Return [X, Y] of the center of cell containing provided text 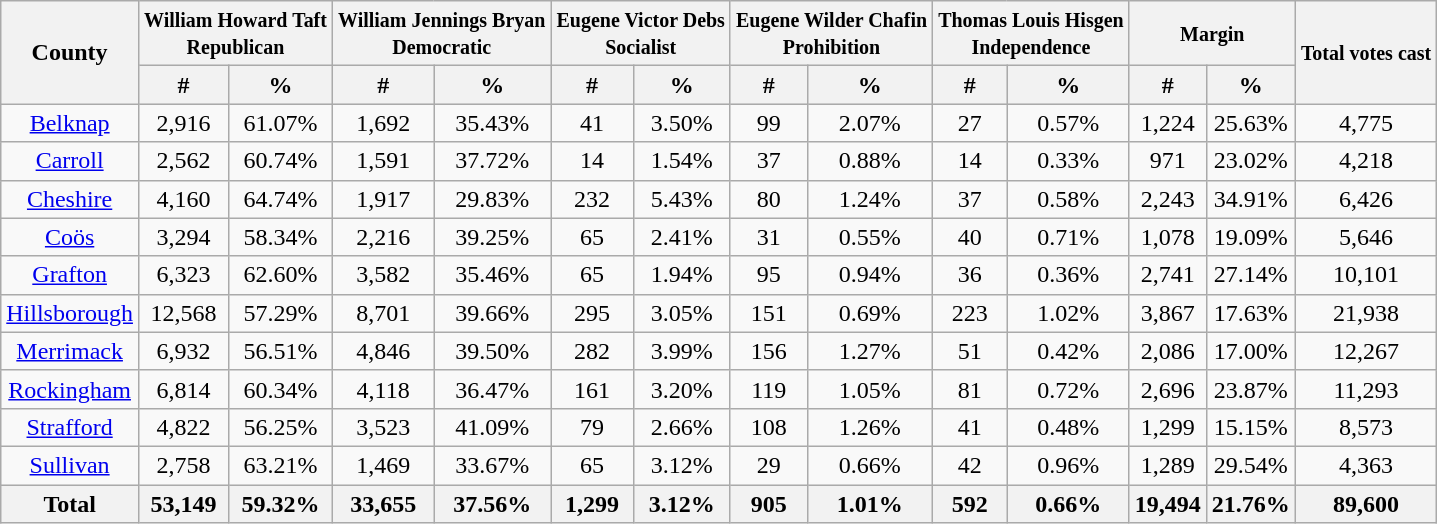
Strafford [70, 427]
29.54% [1250, 465]
33.67% [492, 465]
0.48% [1068, 427]
29.83% [492, 199]
11,293 [1366, 389]
4,363 [1366, 465]
5,646 [1366, 237]
592 [970, 503]
William Jennings BryanDemocratic [441, 34]
59.32% [280, 503]
295 [592, 313]
0.33% [1068, 161]
1.27% [870, 351]
Thomas Louis HisgenIndependence [1032, 34]
0.57% [1068, 123]
3,294 [183, 237]
1.94% [682, 275]
36.47% [492, 389]
37.56% [492, 503]
Belknap [70, 123]
2,696 [1168, 389]
35.43% [492, 123]
2,758 [183, 465]
3.20% [682, 389]
2.07% [870, 123]
8,701 [382, 313]
17.00% [1250, 351]
1.24% [870, 199]
4,775 [1366, 123]
Eugene Wilder ChafinProhibition [831, 34]
971 [1168, 161]
12,568 [183, 313]
29 [768, 465]
79 [592, 427]
1,078 [1168, 237]
21.76% [1250, 503]
2,916 [183, 123]
37.72% [492, 161]
99 [768, 123]
39.66% [492, 313]
4,118 [382, 389]
5.43% [682, 199]
2.66% [682, 427]
1,289 [1168, 465]
80 [768, 199]
2,243 [1168, 199]
0.58% [1068, 199]
23.02% [1250, 161]
56.51% [280, 351]
1,224 [1168, 123]
89,600 [1366, 503]
19,494 [1168, 503]
0.36% [1068, 275]
Rockingham [70, 389]
6,814 [183, 389]
Eugene Victor DebsSocialist [641, 34]
33,655 [382, 503]
81 [970, 389]
36 [970, 275]
1.02% [1068, 313]
19.09% [1250, 237]
3,582 [382, 275]
4,218 [1366, 161]
34.91% [1250, 199]
62.60% [280, 275]
3.05% [682, 313]
156 [768, 351]
12,267 [1366, 351]
41.09% [492, 427]
Hillsborough [70, 313]
0.71% [1068, 237]
53,149 [183, 503]
Total votes cast [1366, 52]
282 [592, 351]
2,216 [382, 237]
1,469 [382, 465]
63.21% [280, 465]
3,523 [382, 427]
232 [592, 199]
0.94% [870, 275]
108 [768, 427]
0.55% [870, 237]
1.05% [870, 389]
2,562 [183, 161]
39.50% [492, 351]
1.54% [682, 161]
10,101 [1366, 275]
25.63% [1250, 123]
Sullivan [70, 465]
Merrimack [70, 351]
51 [970, 351]
2.41% [682, 237]
58.34% [280, 237]
4,822 [183, 427]
4,160 [183, 199]
119 [768, 389]
60.74% [280, 161]
95 [768, 275]
6,932 [183, 351]
64.74% [280, 199]
905 [768, 503]
151 [768, 313]
4,846 [382, 351]
0.42% [1068, 351]
Coös [70, 237]
3.50% [682, 123]
1,591 [382, 161]
0.72% [1068, 389]
3,867 [1168, 313]
60.34% [280, 389]
21,938 [1366, 313]
Margin [1212, 34]
27 [970, 123]
1.01% [870, 503]
31 [768, 237]
8,573 [1366, 427]
Total [70, 503]
1.26% [870, 427]
57.29% [280, 313]
17.63% [1250, 313]
6,426 [1366, 199]
2,086 [1168, 351]
Carroll [70, 161]
15.15% [1250, 427]
27.14% [1250, 275]
35.46% [492, 275]
161 [592, 389]
1,692 [382, 123]
42 [970, 465]
Grafton [70, 275]
6,323 [183, 275]
County [70, 52]
61.07% [280, 123]
40 [970, 237]
3.99% [682, 351]
Cheshire [70, 199]
William Howard TaftRepublican [235, 34]
0.88% [870, 161]
23.87% [1250, 389]
0.96% [1068, 465]
2,741 [1168, 275]
39.25% [492, 237]
1,917 [382, 199]
56.25% [280, 427]
223 [970, 313]
0.69% [870, 313]
